Locate the cell with the specified text and output its (X, Y) center coordinate. 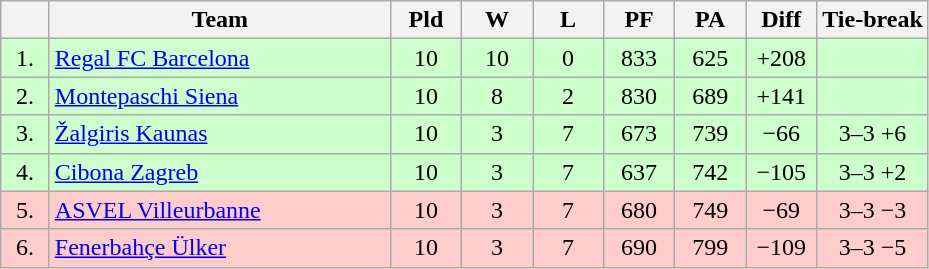
ASVEL Villeurbanne (220, 210)
Montepaschi Siena (220, 96)
4. (26, 172)
673 (640, 134)
Fenerbahçe Ülker (220, 248)
Diff (782, 20)
690 (640, 248)
625 (710, 58)
689 (710, 96)
2. (26, 96)
PA (710, 20)
Cibona Zagreb (220, 172)
742 (710, 172)
3–3 +2 (873, 172)
8 (496, 96)
L (568, 20)
5. (26, 210)
PF (640, 20)
749 (710, 210)
799 (710, 248)
−109 (782, 248)
680 (640, 210)
Pld (426, 20)
+141 (782, 96)
−66 (782, 134)
3–3 +6 (873, 134)
+208 (782, 58)
637 (640, 172)
830 (640, 96)
3. (26, 134)
3–3 −3 (873, 210)
1. (26, 58)
Tie-break (873, 20)
Team (220, 20)
3–3 −5 (873, 248)
0 (568, 58)
6. (26, 248)
739 (710, 134)
−69 (782, 210)
833 (640, 58)
Žalgiris Kaunas (220, 134)
Regal FC Barcelona (220, 58)
W (496, 20)
−105 (782, 172)
2 (568, 96)
